Output the [x, y] coordinate of the center of the cell containing the given text.  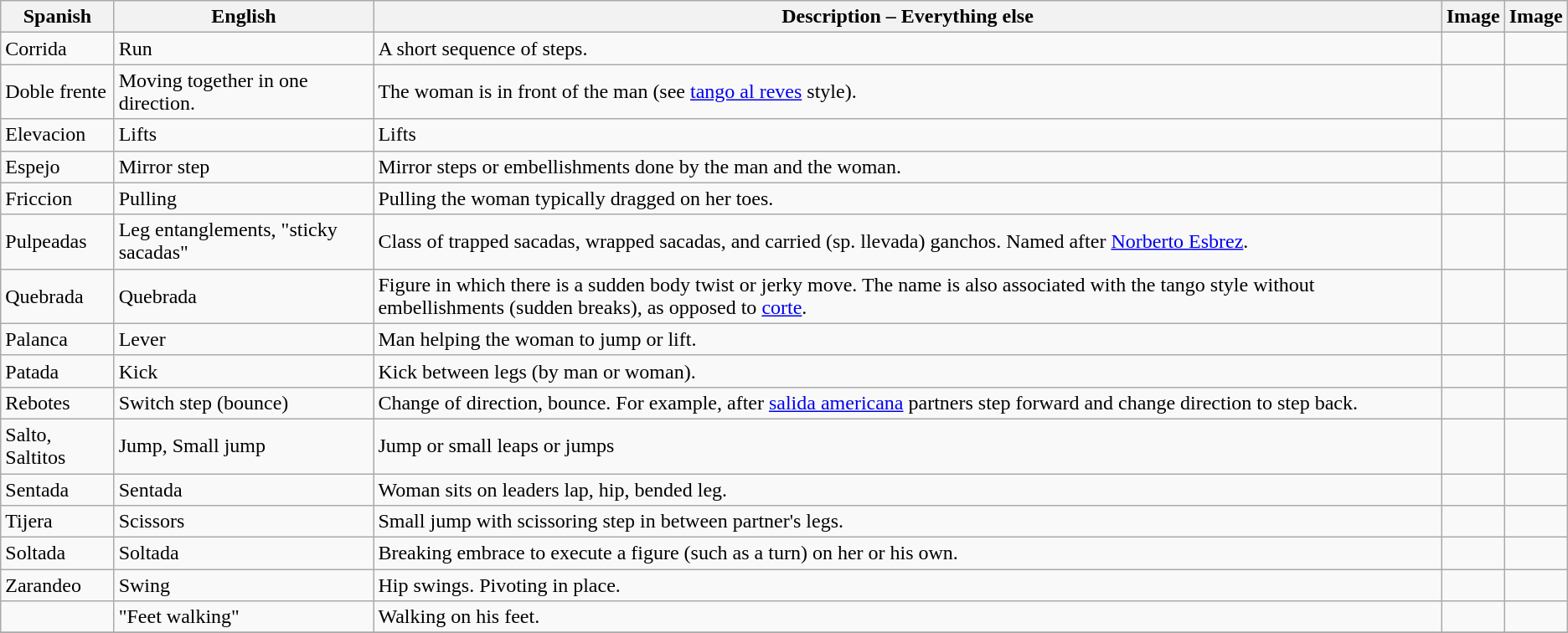
Lever [244, 339]
Description – Everything else [908, 17]
Rebotes [57, 403]
Change of direction, bounce. For example, after salida americana partners step forward and change direction to step back. [908, 403]
Kick between legs (by man or woman). [908, 371]
Tijera [57, 522]
Walking on his feet. [908, 617]
Salto, Saltitos [57, 445]
Spanish [57, 17]
Doble frente [57, 92]
Moving together in one direction. [244, 92]
Pulling [244, 198]
Woman sits on leaders lap, hip, bended leg. [908, 490]
Elevacion [57, 135]
Patada [57, 371]
Leg entanglements, "sticky sacadas" [244, 241]
Breaking embrace to execute a figure (such as a turn) on her or his own. [908, 553]
Switch step (bounce) [244, 403]
A short sequence of steps. [908, 49]
Corrida [57, 49]
Kick [244, 371]
Jump, Small jump [244, 445]
Hip swings. Pivoting in place. [908, 585]
Class of trapped sacadas, wrapped sacadas, and carried (sp. llevada) ganchos. Named after Norberto Esbrez. [908, 241]
Friccion [57, 198]
Run [244, 49]
The woman is in front of the man (see tango al reves style). [908, 92]
"Feet walking" [244, 617]
Mirror steps or embellishments done by the man and the woman. [908, 167]
Man helping the woman to jump or lift. [908, 339]
Scissors [244, 522]
Pulpeadas [57, 241]
Jump or small leaps or jumps [908, 445]
Pulling the woman typically dragged on her toes. [908, 198]
English [244, 17]
Zarandeo [57, 585]
Swing [244, 585]
Mirror step [244, 167]
Palanca [57, 339]
Small jump with scissoring step in between partner's legs. [908, 522]
Espejo [57, 167]
